Capture the cell that displays the provided text and extract its (X, Y) central coordinate. 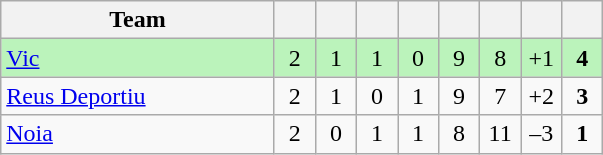
+1 (542, 58)
+2 (542, 96)
Team (138, 20)
Vic (138, 58)
11 (500, 134)
Noia (138, 134)
–3 (542, 134)
3 (582, 96)
Reus Deportiu (138, 96)
7 (500, 96)
4 (582, 58)
